Detect which cell encompasses the target text, then output its [X, Y] center coordinate. 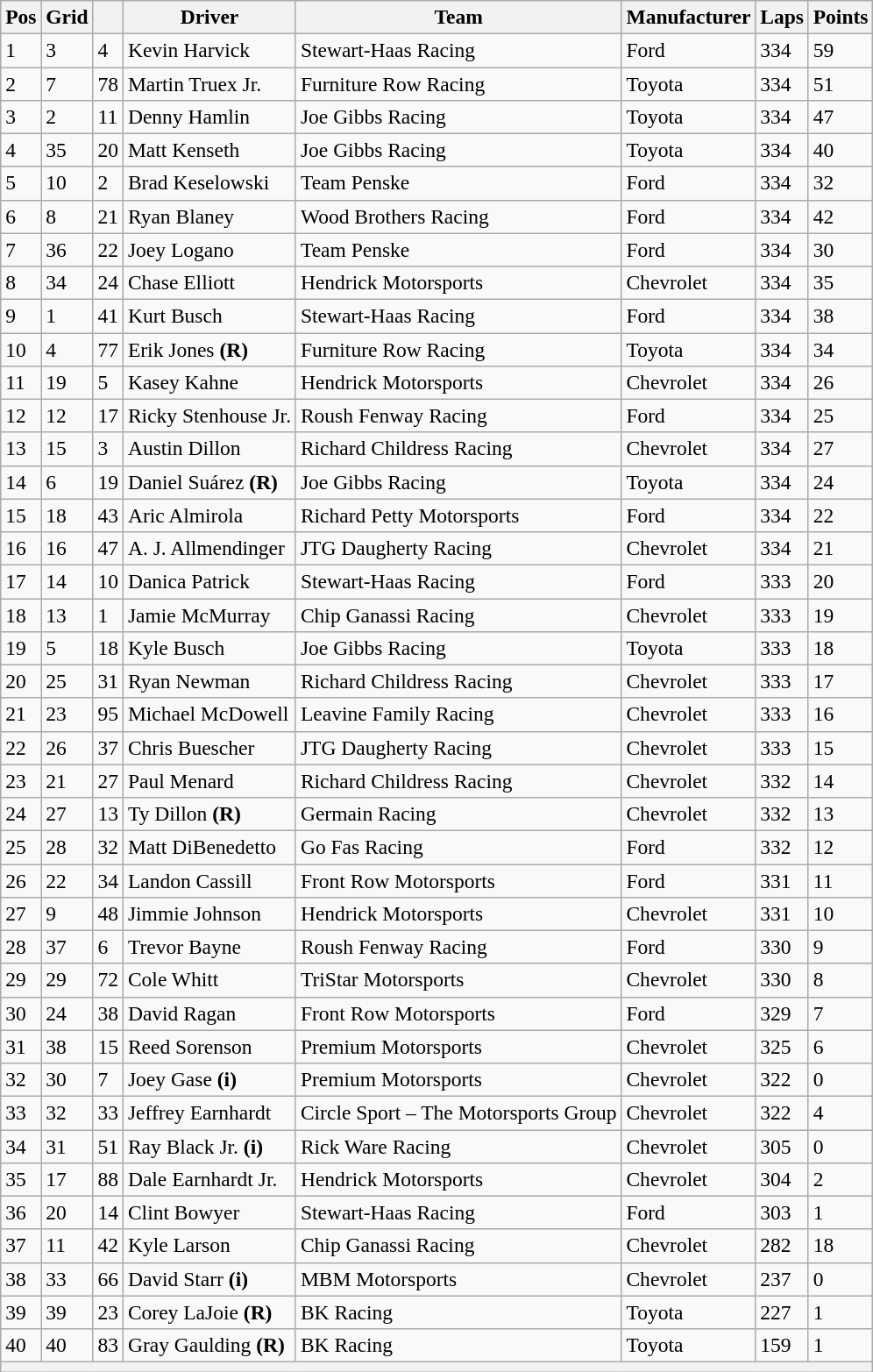
Ricky Stenhouse Jr. [209, 416]
Jimmie Johnson [209, 913]
Landon Cassill [209, 880]
Laps [782, 17]
41 [108, 316]
MBM Motorsports [458, 1279]
David Ragan [209, 1013]
Martin Truex Jr. [209, 83]
237 [782, 1279]
Chase Elliott [209, 282]
TriStar Motorsports [458, 980]
88 [108, 1179]
Richard Petty Motorsports [458, 515]
Jamie McMurray [209, 615]
Kasey Kahne [209, 382]
66 [108, 1279]
Joey Gase (i) [209, 1079]
Reed Sorenson [209, 1047]
Grid [67, 17]
Daniel Suárez (R) [209, 482]
305 [782, 1146]
303 [782, 1212]
Denny Hamlin [209, 117]
Danica Patrick [209, 581]
A. J. Allmendinger [209, 548]
72 [108, 980]
Paul Menard [209, 781]
Clint Bowyer [209, 1212]
Go Fas Racing [458, 847]
Kyle Larson [209, 1246]
Matt Kenseth [209, 150]
Points [841, 17]
Kevin Harvick [209, 50]
227 [782, 1312]
78 [108, 83]
Ryan Blaney [209, 217]
Trevor Bayne [209, 947]
Pos [21, 17]
Brad Keselowski [209, 183]
Germain Racing [458, 814]
Ty Dillon (R) [209, 814]
329 [782, 1013]
David Starr (i) [209, 1279]
Chris Buescher [209, 748]
Circle Sport – The Motorsports Group [458, 1113]
Erik Jones (R) [209, 349]
Joey Logano [209, 250]
Wood Brothers Racing [458, 217]
83 [108, 1345]
Leavine Family Racing [458, 714]
Austin Dillon [209, 449]
Kurt Busch [209, 316]
Manufacturer [689, 17]
Rick Ware Racing [458, 1146]
Matt DiBenedetto [209, 847]
304 [782, 1179]
Aric Almirola [209, 515]
Gray Gaulding (R) [209, 1345]
77 [108, 349]
59 [841, 50]
282 [782, 1246]
43 [108, 515]
Team [458, 17]
Jeffrey Earnhardt [209, 1113]
325 [782, 1047]
Corey LaJoie (R) [209, 1312]
Cole Whitt [209, 980]
95 [108, 714]
Ray Black Jr. (i) [209, 1146]
159 [782, 1345]
Kyle Busch [209, 648]
Dale Earnhardt Jr. [209, 1179]
Ryan Newman [209, 681]
Michael McDowell [209, 714]
Driver [209, 17]
48 [108, 913]
